Identify which cell holds the provided text, then report its (X, Y) central coordinate. 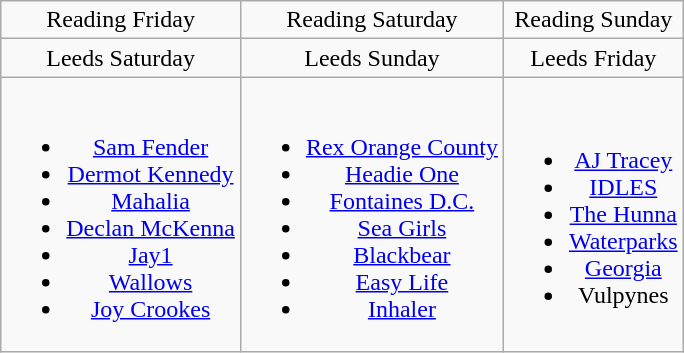
Rex Orange CountyHeadie OneFontaines D.C.Sea GirlsBlackbearEasy LifeInhaler (372, 214)
AJ TraceyIDLESThe HunnaWaterparksGeorgiaVulpynes (593, 214)
Sam FenderDermot KennedyMahaliaDeclan McKennaJay1WallowsJoy Crookes (121, 214)
Reading Friday (121, 20)
Leeds Friday (593, 58)
Reading Sunday (593, 20)
Leeds Sunday (372, 58)
Reading Saturday (372, 20)
Leeds Saturday (121, 58)
